Pinpoint the cell where the given text exists, returning its (X, Y) midpoint coordinate. 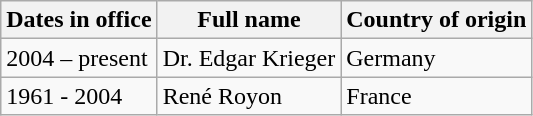
Dates in office (79, 20)
2004 – present (79, 58)
Country of origin (436, 20)
1961 - 2004 (79, 96)
Germany (436, 58)
Dr. Edgar Krieger (249, 58)
France (436, 96)
Full name (249, 20)
René Royon (249, 96)
